Detect which cell encompasses the target text, then output its [X, Y] center coordinate. 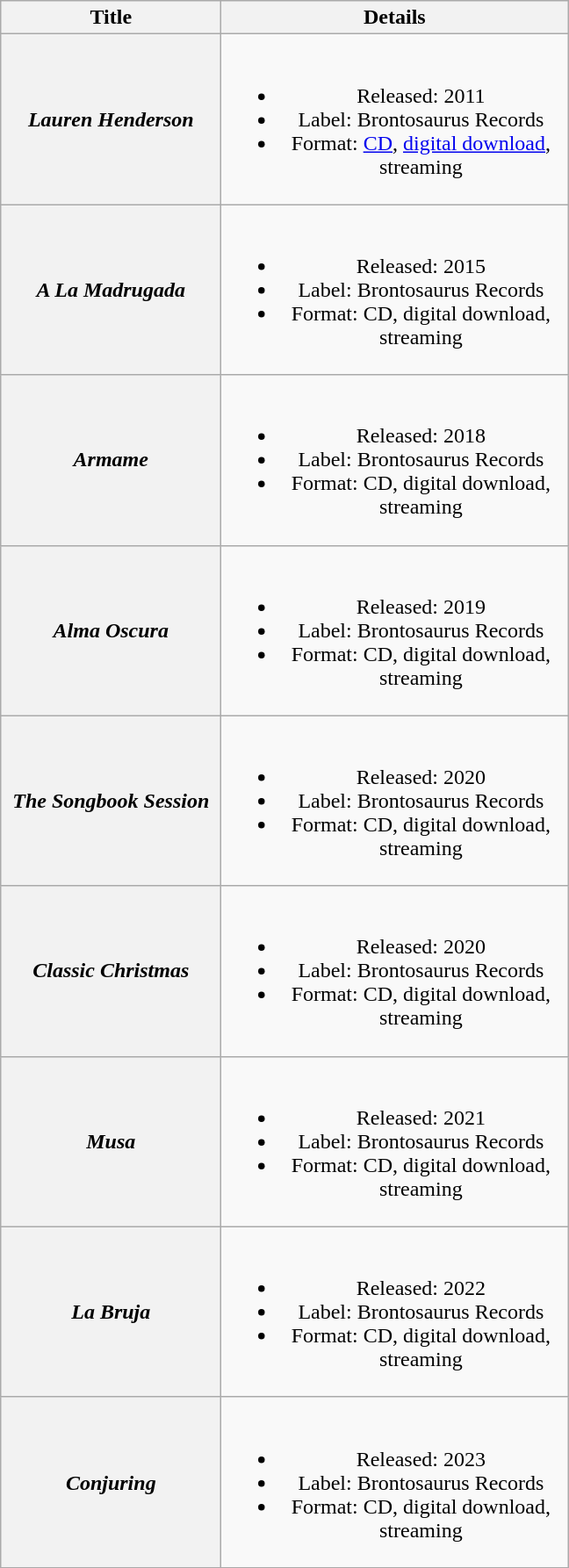
Musa [111, 1141]
Released: 2023Label: Brontosaurus RecordsFormat: CD, digital download, streaming [395, 1482]
Conjuring [111, 1482]
Released: 2022Label: Brontosaurus RecordsFormat: CD, digital download, streaming [395, 1312]
The Songbook Session [111, 801]
Classic Christmas [111, 971]
Alma Oscura [111, 630]
Title [111, 18]
La Bruja [111, 1312]
Released: 2019Label: Brontosaurus RecordsFormat: CD, digital download, streaming [395, 630]
Released: 2021Label: Brontosaurus RecordsFormat: CD, digital download, streaming [395, 1141]
Released: 2018Label: Brontosaurus RecordsFormat: CD, digital download, streaming [395, 460]
Released: 2015Label: Brontosaurus RecordsFormat: CD, digital download, streaming [395, 290]
Released: 2011Label: Brontosaurus RecordsFormat: CD, digital download, streaming [395, 119]
A La Madrugada [111, 290]
Lauren Henderson [111, 119]
Details [395, 18]
Armame [111, 460]
